Determine the (x, y) coordinate at the center of the cell enclosing the given text.  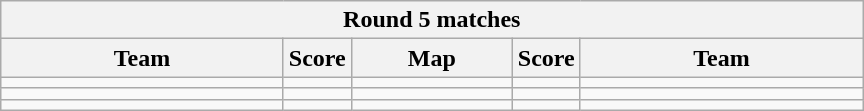
Round 5 matches (432, 20)
Map (432, 58)
